Provide the [X, Y] coordinate of the cell's center where the given text is located.  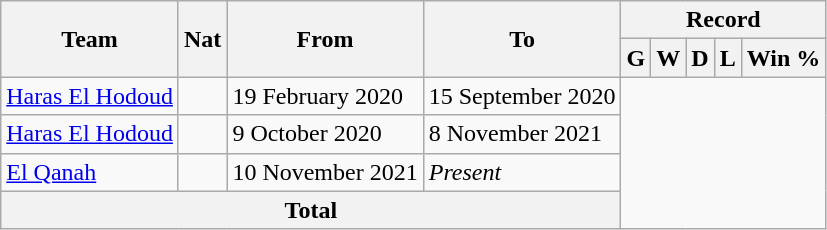
Team [90, 39]
From [325, 39]
15 September 2020 [522, 96]
El Qanah [90, 172]
10 November 2021 [325, 172]
Present [522, 172]
Record [724, 20]
Nat [202, 39]
To [522, 39]
W [668, 58]
Win % [784, 58]
D [700, 58]
Total [311, 210]
19 February 2020 [325, 96]
G [636, 58]
8 November 2021 [522, 134]
L [728, 58]
9 October 2020 [325, 134]
